Provide the [x, y] coordinate of the cell's center where the given text is located.  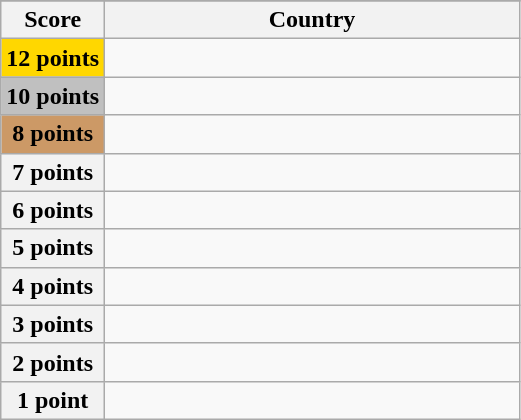
2 points [53, 362]
7 points [53, 172]
12 points [53, 58]
8 points [53, 134]
10 points [53, 96]
5 points [53, 248]
Country [312, 20]
3 points [53, 324]
1 point [53, 400]
Score [53, 20]
4 points [53, 286]
6 points [53, 210]
